From the cell containing the given text, extract its center point as (X, Y) coordinate. 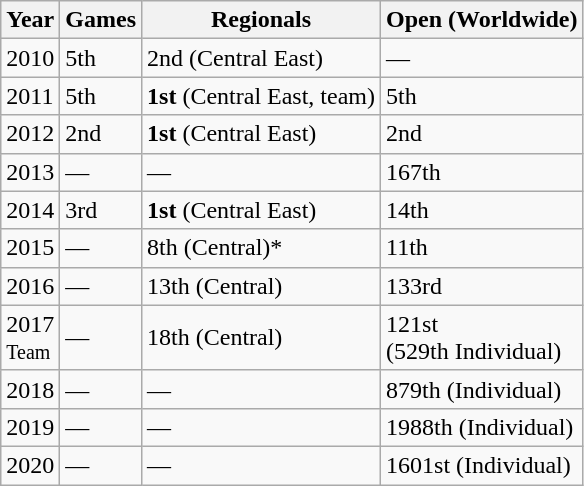
1st (Central East, team) (262, 96)
2nd (Central East) (262, 58)
2014 (30, 210)
Games (101, 20)
2016 (30, 286)
2017Team (30, 338)
Regionals (262, 20)
Open (Worldwide) (482, 20)
1988th (Individual) (482, 427)
2020 (30, 465)
13th (Central) (262, 286)
11th (482, 248)
2018 (30, 389)
2013 (30, 172)
879th (Individual) (482, 389)
14th (482, 210)
18th (Central) (262, 338)
2015 (30, 248)
167th (482, 172)
2012 (30, 134)
2011 (30, 96)
1601st (Individual) (482, 465)
8th (Central)* (262, 248)
2019 (30, 427)
Year (30, 20)
121st(529th Individual) (482, 338)
2010 (30, 58)
3rd (101, 210)
133rd (482, 286)
